Determine the [x, y] coordinate at the center of the cell enclosing the given text.  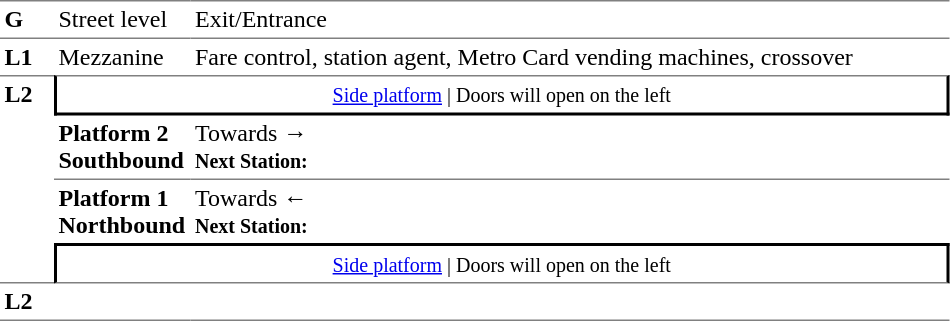
Platform 1Northbound [122, 212]
Street level [122, 20]
Towards → Next Station: [570, 148]
Platform 2Southbound [122, 148]
L2 [27, 179]
Mezzanine [122, 57]
G [27, 20]
Fare control, station agent, Metro Card vending machines, crossover [570, 57]
L1 [27, 57]
Exit/Entrance [570, 20]
Towards ← Next Station: [570, 212]
